Identify which cell holds the provided text, then report its (x, y) central coordinate. 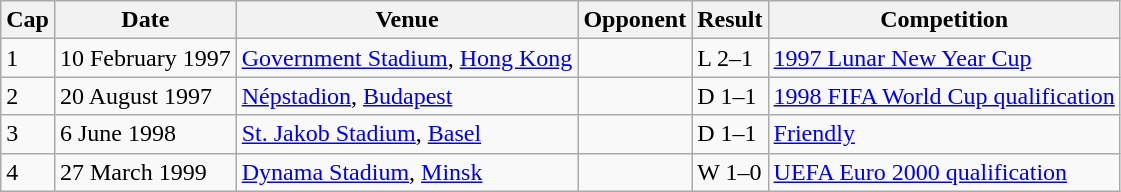
Dynama Stadium, Minsk (407, 172)
St. Jakob Stadium, Basel (407, 134)
Result (730, 20)
10 February 1997 (145, 58)
20 August 1997 (145, 96)
L 2–1 (730, 58)
Venue (407, 20)
1997 Lunar New Year Cup (944, 58)
2 (28, 96)
3 (28, 134)
4 (28, 172)
Friendly (944, 134)
Népstadion, Budapest (407, 96)
1 (28, 58)
27 March 1999 (145, 172)
1998 FIFA World Cup qualification (944, 96)
6 June 1998 (145, 134)
Competition (944, 20)
Date (145, 20)
Cap (28, 20)
UEFA Euro 2000 qualification (944, 172)
Government Stadium, Hong Kong (407, 58)
Opponent (635, 20)
W 1–0 (730, 172)
